Return the [X, Y] coordinate for the center point of the cell that contains the specified text.  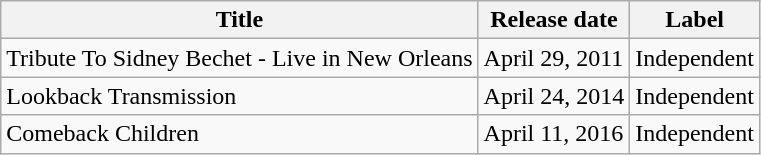
April 29, 2011 [554, 58]
Release date [554, 20]
April 11, 2016 [554, 134]
Tribute To Sidney Bechet - Live in New Orleans [240, 58]
Lookback Transmission [240, 96]
Title [240, 20]
April 24, 2014 [554, 96]
Comeback Children [240, 134]
Label [695, 20]
